For the text-containing cell, return its midpoint in (X, Y) coordinate format. 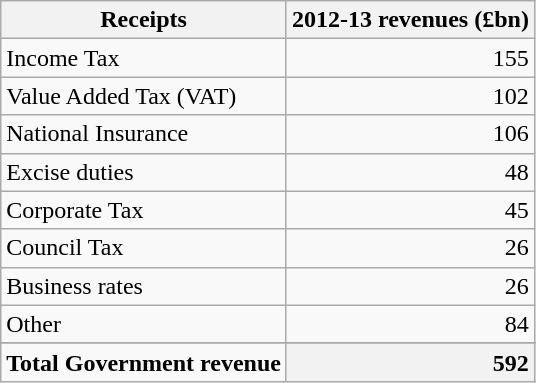
102 (410, 96)
155 (410, 58)
45 (410, 210)
Value Added Tax (VAT) (144, 96)
106 (410, 134)
National Insurance (144, 134)
84 (410, 324)
Other (144, 324)
Receipts (144, 20)
Council Tax (144, 248)
Income Tax (144, 58)
Total Government revenue (144, 362)
48 (410, 172)
2012-13 revenues (£bn) (410, 20)
Business rates (144, 286)
592 (410, 362)
Excise duties (144, 172)
Corporate Tax (144, 210)
